Output the (X, Y) coordinate of the center of the cell containing the given text.  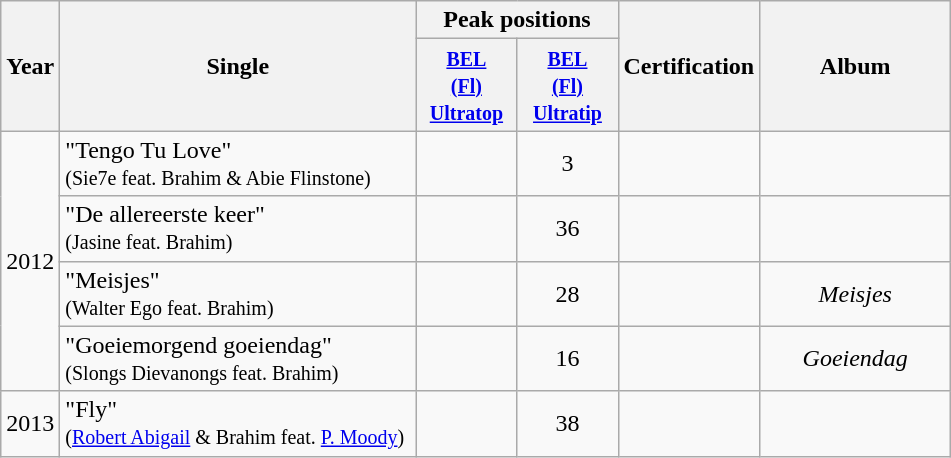
28 (568, 294)
16 (568, 358)
"Fly" (Robert Abigail & Brahim feat. P. Moody) (238, 424)
Album (856, 66)
3 (568, 164)
Meisjes (856, 294)
Year (30, 66)
2013 (30, 424)
2012 (30, 261)
BEL (Fl)Ultratip (568, 85)
36 (568, 228)
"Meisjes" (Walter Ego feat. Brahim) (238, 294)
Single (238, 66)
Peak positions (517, 20)
"Tengo Tu Love" (Sie7e feat. Brahim & Abie Flinstone) (238, 164)
"Goeiemorgend goeiendag" (Slongs Dievanongs feat. Brahim) (238, 358)
Certification (689, 66)
38 (568, 424)
"De allereerste keer" (Jasine feat. Brahim) (238, 228)
Goeiendag (856, 358)
BEL (Fl)Ultratop (466, 85)
